For the text-containing cell, return its midpoint in (x, y) coordinate format. 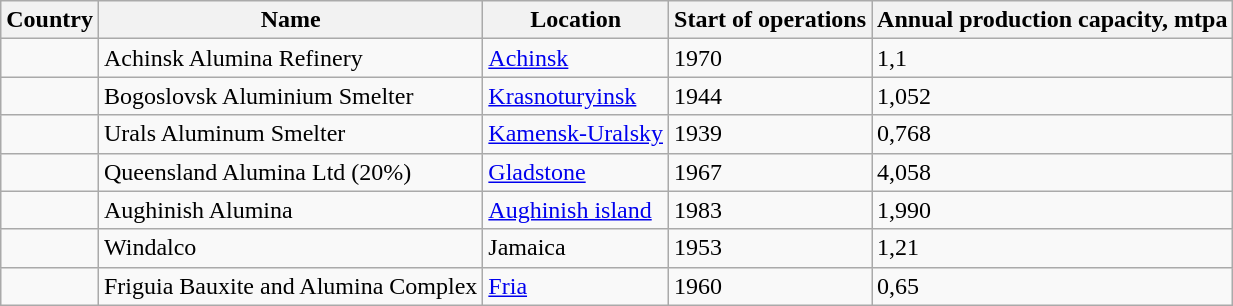
Gladstone (576, 172)
1,990 (1052, 210)
Fria (576, 286)
1,052 (1052, 96)
Windalco (290, 248)
Bogoslovsk Aluminium Smelter (290, 96)
Country (50, 20)
1970 (770, 58)
0,65 (1052, 286)
Krasnoturyinsk (576, 96)
Queensland Alumina Ltd (20%) (290, 172)
Aughinish island (576, 210)
Aughinish Alumina (290, 210)
1944 (770, 96)
1967 (770, 172)
1953 (770, 248)
1960 (770, 286)
Jamaica (576, 248)
Annual production capacity, mtpa (1052, 20)
1939 (770, 134)
Achinsk (576, 58)
Name (290, 20)
Urals Aluminum Smelter (290, 134)
0,768 (1052, 134)
Friguia Bauxite and Alumina Complex (290, 286)
1983 (770, 210)
Start of operations (770, 20)
Location (576, 20)
4,058 (1052, 172)
Achinsk Alumina Refinery (290, 58)
Kamensk-Uralsky (576, 134)
1,1 (1052, 58)
1,21 (1052, 248)
